Detect which cell encompasses the target text, then output its (X, Y) center coordinate. 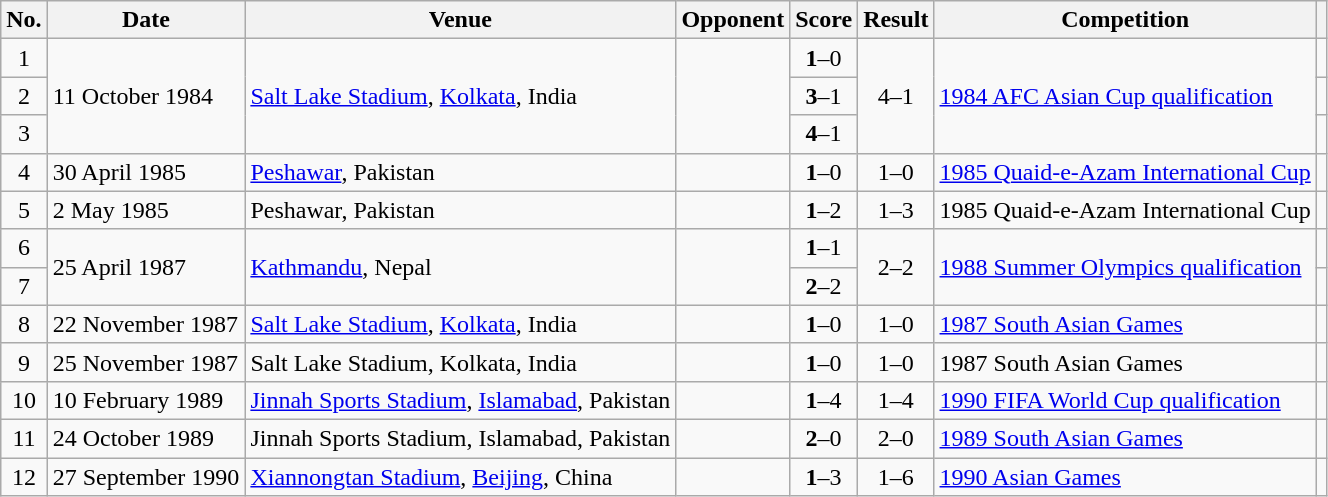
24 October 1989 (146, 438)
12 (24, 477)
5 (24, 210)
Competition (1125, 20)
1–1 (824, 248)
3–1 (824, 96)
Date (146, 20)
1990 FIFA World Cup qualification (1125, 400)
3 (24, 134)
1–6 (896, 477)
10 February 1989 (146, 400)
30 April 1985 (146, 172)
1990 Asian Games (1125, 477)
Xiannongtan Stadium, Beijing, China (460, 477)
Score (824, 20)
1988 Summer Olympics qualification (1125, 267)
11 (24, 438)
Kathmandu, Nepal (460, 267)
2 May 1985 (146, 210)
2 (24, 96)
4 (24, 172)
Result (896, 20)
25 November 1987 (146, 362)
1–2 (824, 210)
8 (24, 324)
27 September 1990 (146, 477)
22 November 1987 (146, 324)
9 (24, 362)
7 (24, 286)
25 April 1987 (146, 267)
6 (24, 248)
1984 AFC Asian Cup qualification (1125, 96)
10 (24, 400)
1 (24, 58)
Venue (460, 20)
Opponent (733, 20)
11 October 1984 (146, 96)
1989 South Asian Games (1125, 438)
No. (24, 20)
